Pinpoint the cell where the given text exists, returning its (X, Y) midpoint coordinate. 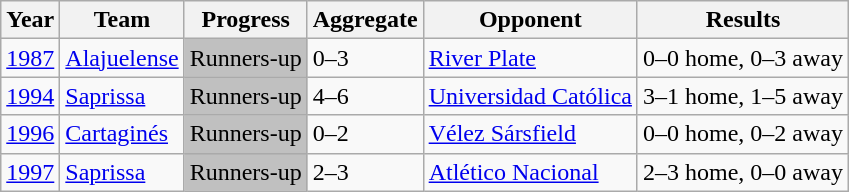
0–0 home, 0–2 away (742, 134)
1997 (30, 172)
1987 (30, 58)
Year (30, 20)
Alajuelense (122, 58)
River Plate (530, 58)
1996 (30, 134)
Results (742, 20)
0–2 (365, 134)
Vélez Sársfield (530, 134)
2–3 home, 0–0 away (742, 172)
Progress (246, 20)
Team (122, 20)
0–3 (365, 58)
Atlético Nacional (530, 172)
3–1 home, 1–5 away (742, 96)
4–6 (365, 96)
Aggregate (365, 20)
Cartaginés (122, 134)
0–0 home, 0–3 away (742, 58)
2–3 (365, 172)
Opponent (530, 20)
Universidad Católica (530, 96)
1994 (30, 96)
